Capture the cell that displays the provided text and extract its (X, Y) central coordinate. 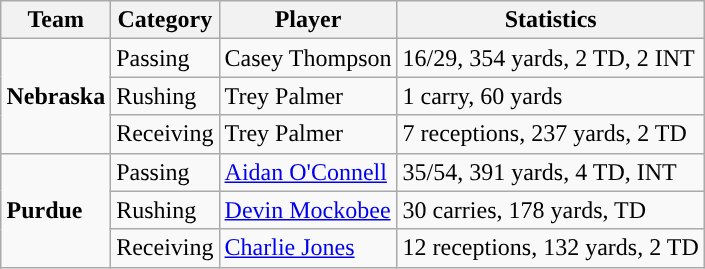
1 carry, 60 yards (550, 96)
Category (165, 20)
Casey Thompson (308, 58)
Nebraska (56, 96)
Devin Mockobee (308, 210)
7 receptions, 237 yards, 2 TD (550, 134)
Statistics (550, 20)
12 receptions, 132 yards, 2 TD (550, 248)
Purdue (56, 210)
Charlie Jones (308, 248)
35/54, 391 yards, 4 TD, INT (550, 172)
Aidan O'Connell (308, 172)
16/29, 354 yards, 2 TD, 2 INT (550, 58)
30 carries, 178 yards, TD (550, 210)
Team (56, 20)
Player (308, 20)
